Return the (x, y) coordinate for the center point of the cell that contains the specified text.  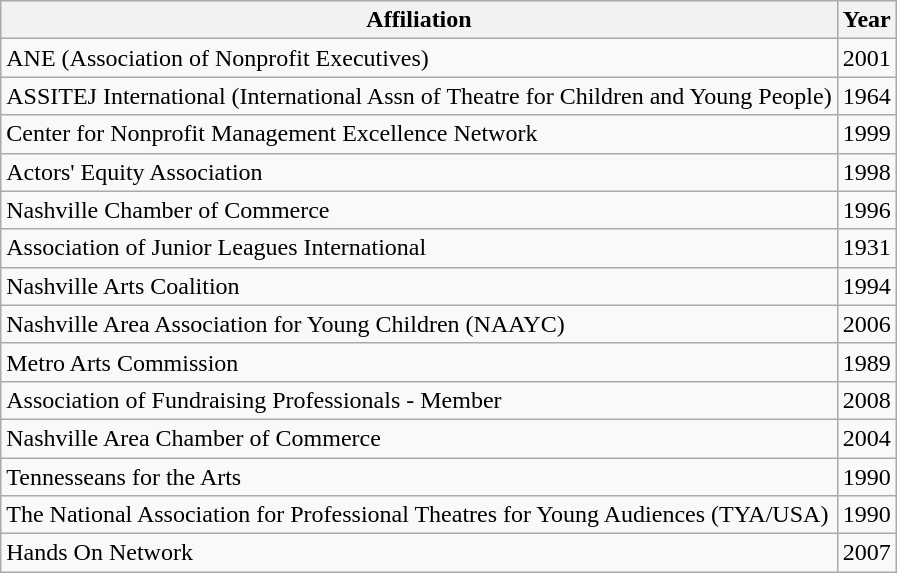
1964 (866, 96)
Association of Fundraising Professionals - Member (419, 400)
2008 (866, 400)
1989 (866, 362)
ASSITEJ International (International Assn of Theatre for Children and Young People) (419, 96)
1996 (866, 210)
Association of Junior Leagues International (419, 248)
Nashville Area Chamber of Commerce (419, 438)
Tennesseans for the Arts (419, 477)
Actors' Equity Association (419, 172)
Metro Arts Commission (419, 362)
1999 (866, 134)
The National Association for Professional Theatres for Young Audiences (TYA/USA) (419, 515)
1998 (866, 172)
2006 (866, 324)
1931 (866, 248)
1994 (866, 286)
ANE (Association of Nonprofit Executives) (419, 58)
Center for Nonprofit Management Excellence Network (419, 134)
Hands On Network (419, 553)
2001 (866, 58)
2007 (866, 553)
2004 (866, 438)
Year (866, 20)
Nashville Arts Coalition (419, 286)
Affiliation (419, 20)
Nashville Area Association for Young Children (NAAYC) (419, 324)
Nashville Chamber of Commerce (419, 210)
